For the text-containing cell, return its midpoint in [x, y] coordinate format. 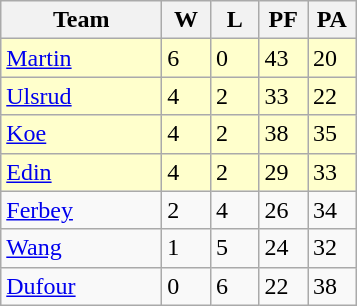
L [234, 20]
5 [234, 248]
43 [284, 58]
34 [332, 210]
26 [284, 210]
32 [332, 248]
Martin [82, 58]
29 [284, 172]
Team [82, 20]
24 [284, 248]
20 [332, 58]
PA [332, 20]
35 [332, 134]
Dufour [82, 286]
W [186, 20]
Koe [82, 134]
Ulsrud [82, 96]
PF [284, 20]
Edin [82, 172]
Ferbey [82, 210]
Wang [82, 248]
1 [186, 248]
